From the cell containing the given text, extract its center point as [X, Y] coordinate. 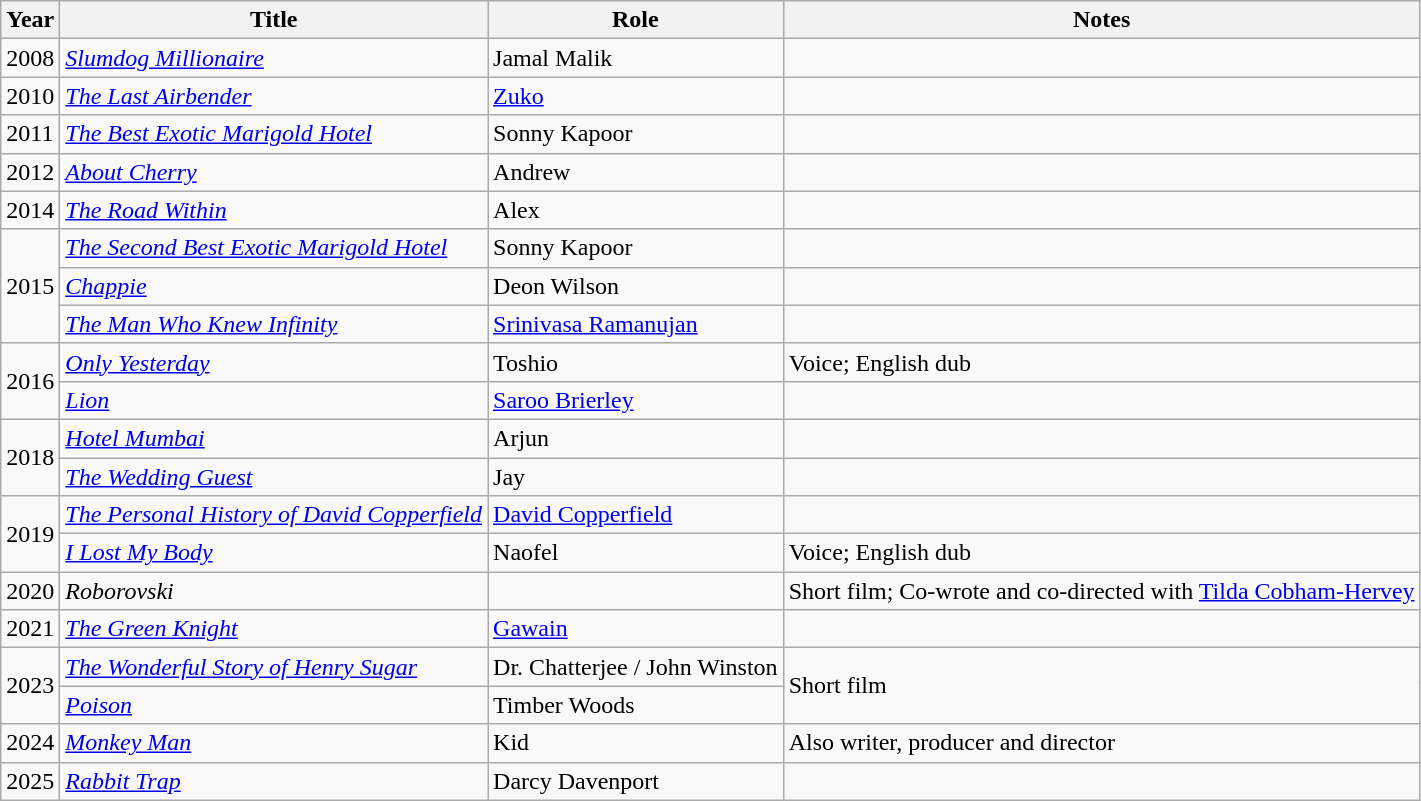
Also writer, producer and director [1102, 743]
2018 [30, 457]
David Copperfield [636, 515]
Chappie [274, 286]
Naofel [636, 553]
Darcy Davenport [636, 781]
Dr. Chatterjee / John Winston [636, 667]
2025 [30, 781]
About Cherry [274, 172]
2024 [30, 743]
Jamal Malik [636, 58]
2015 [30, 286]
Slumdog Millionaire [274, 58]
Gawain [636, 629]
2019 [30, 534]
2023 [30, 686]
2011 [30, 134]
Deon Wilson [636, 286]
Lion [274, 400]
Only Yesterday [274, 362]
Kid [636, 743]
Year [30, 20]
Srinivasa Ramanujan [636, 324]
Toshio [636, 362]
Andrew [636, 172]
2016 [30, 381]
The Green Knight [274, 629]
2021 [30, 629]
I Lost My Body [274, 553]
2010 [30, 96]
Short film; Co-wrote and co-directed with Tilda Cobham-Hervey [1102, 591]
Hotel Mumbai [274, 438]
Jay [636, 477]
Alex [636, 210]
2020 [30, 591]
Arjun [636, 438]
The Second Best Exotic Marigold Hotel [274, 248]
Short film [1102, 686]
The Man Who Knew Infinity [274, 324]
The Personal History of David Copperfield [274, 515]
Role [636, 20]
2014 [30, 210]
The Wonderful Story of Henry Sugar [274, 667]
2012 [30, 172]
The Last Airbender [274, 96]
Poison [274, 705]
Rabbit Trap [274, 781]
Notes [1102, 20]
Title [274, 20]
The Road Within [274, 210]
Roborovski [274, 591]
Zuko [636, 96]
The Best Exotic Marigold Hotel [274, 134]
The Wedding Guest [274, 477]
Monkey Man [274, 743]
Saroo Brierley [636, 400]
Timber Woods [636, 705]
2008 [30, 58]
